Find where the given text appears and provide that cell's center as (X, Y) coordinate. 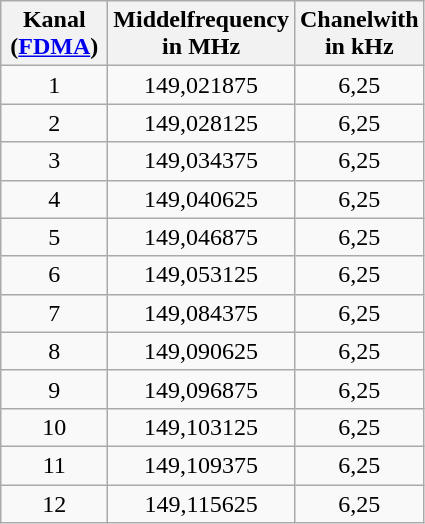
1 (54, 85)
2 (54, 123)
Chanelwithin kHz (359, 34)
4 (54, 199)
8 (54, 351)
6 (54, 275)
9 (54, 389)
149,046875 (202, 237)
5 (54, 237)
149,053125 (202, 275)
Middelfrequencyin MHz (202, 34)
149,096875 (202, 389)
7 (54, 313)
149,090625 (202, 351)
149,109375 (202, 465)
149,115625 (202, 503)
3 (54, 161)
149,028125 (202, 123)
Kanal(FDMA) (54, 34)
11 (54, 465)
149,034375 (202, 161)
149,103125 (202, 427)
149,084375 (202, 313)
10 (54, 427)
149,021875 (202, 85)
149,040625 (202, 199)
12 (54, 503)
